Scan for the cell matching the given text and deliver its [X, Y] coordinate at center. 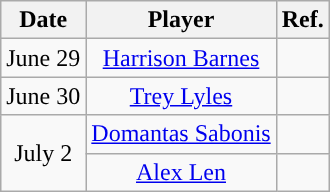
July 2 [44, 153]
Ref. [302, 20]
June 29 [44, 58]
Trey Lyles [181, 96]
Player [181, 20]
Domantas Sabonis [181, 134]
Alex Len [181, 172]
June 30 [44, 96]
Harrison Barnes [181, 58]
Date [44, 20]
